Output the [x, y] coordinate of the center of the cell containing the given text.  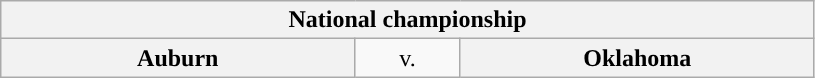
Oklahoma [637, 58]
Auburn [178, 58]
v. [408, 58]
National championship [408, 20]
